Detect which cell encompasses the target text, then output its [X, Y] center coordinate. 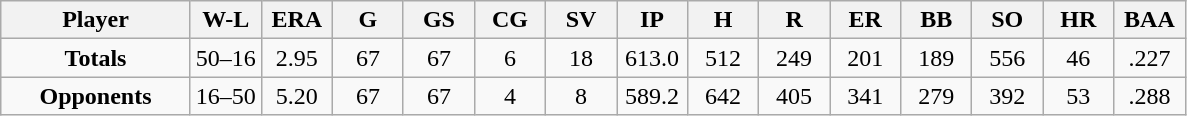
46 [1078, 58]
G [368, 20]
BB [936, 20]
8 [580, 96]
2.95 [296, 58]
GS [438, 20]
.227 [1150, 58]
5.20 [296, 96]
201 [866, 58]
ERA [296, 20]
H [724, 20]
IP [652, 20]
392 [1008, 96]
589.2 [652, 96]
405 [794, 96]
Totals [96, 58]
53 [1078, 96]
341 [866, 96]
CG [510, 20]
W-L [226, 20]
642 [724, 96]
BAA [1150, 20]
ER [866, 20]
Player [96, 20]
.288 [1150, 96]
249 [794, 58]
4 [510, 96]
18 [580, 58]
HR [1078, 20]
Opponents [96, 96]
SV [580, 20]
16–50 [226, 96]
613.0 [652, 58]
6 [510, 58]
279 [936, 96]
512 [724, 58]
50–16 [226, 58]
SO [1008, 20]
189 [936, 58]
R [794, 20]
556 [1008, 58]
